Provide the (x, y) coordinate of the cell's center where the given text is located.  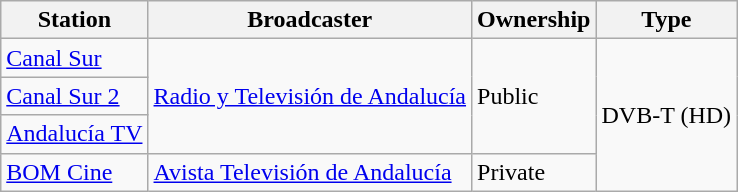
Andalucía TV (74, 134)
Ownership (534, 20)
Avista Televisión de Andalucía (310, 172)
Public (534, 96)
DVB-T (HD) (666, 115)
BOM Cine (74, 172)
Broadcaster (310, 20)
Private (534, 172)
Type (666, 20)
Station (74, 20)
Canal Sur (74, 58)
Radio y Televisión de Andalucía (310, 96)
Canal Sur 2 (74, 96)
